Extract the [x, y] coordinate from the center of the cell holding the provided text.  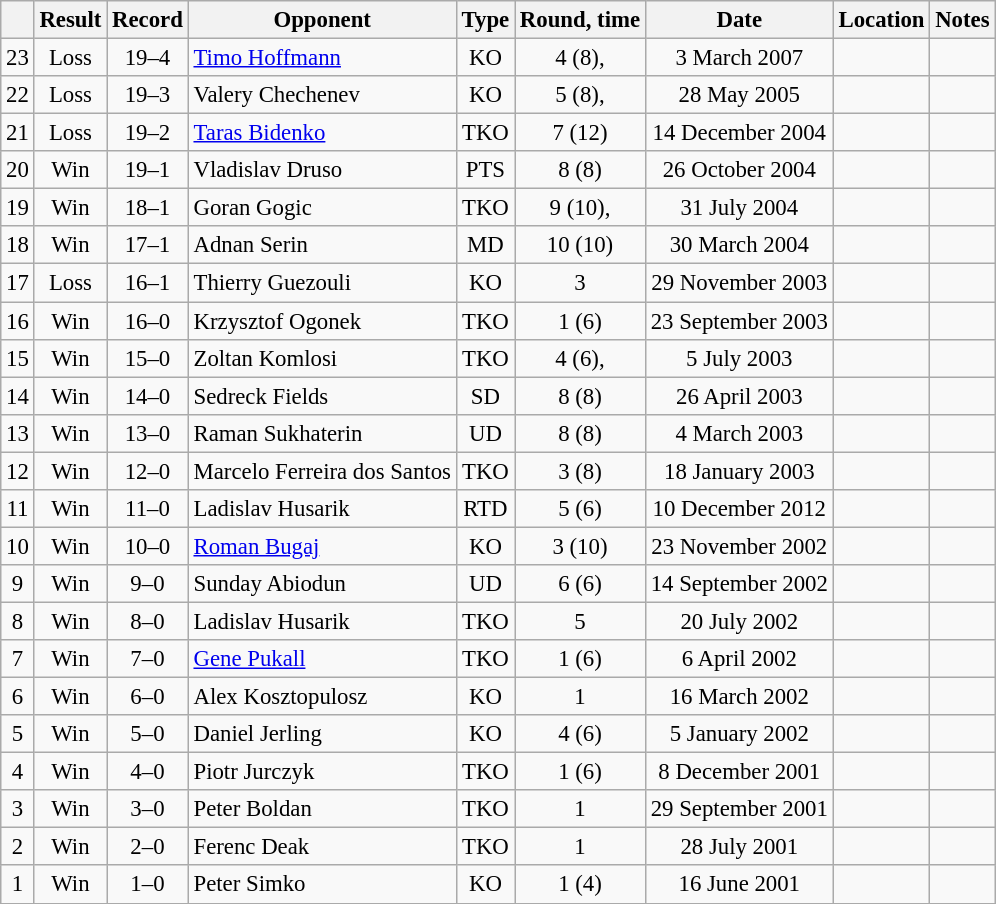
7 (12) [580, 133]
Notes [962, 20]
Type [485, 20]
19–1 [148, 170]
3–0 [148, 809]
Vladislav Druso [322, 170]
Taras Bidenko [322, 133]
Marcelo Ferreira dos Santos [322, 471]
28 July 2001 [739, 847]
9 [18, 584]
Adnan Serin [322, 245]
10 (10) [580, 245]
SD [485, 396]
8 [18, 621]
11–0 [148, 509]
12–0 [148, 471]
16 June 2001 [739, 885]
10–0 [148, 546]
Timo Hoffmann [322, 58]
7 [18, 659]
Thierry Guezouli [322, 283]
6–0 [148, 697]
16–1 [148, 283]
2 [18, 847]
Krzysztof Ogonek [322, 321]
19–3 [148, 95]
Date [739, 20]
14 September 2002 [739, 584]
16–0 [148, 321]
5–0 [148, 734]
17 [18, 283]
Sedreck Fields [322, 396]
4 March 2003 [739, 433]
Daniel Jerling [322, 734]
17–1 [148, 245]
Peter Boldan [322, 809]
MD [485, 245]
6 April 2002 [739, 659]
21 [18, 133]
4 (6) [580, 734]
Location [882, 20]
4 (6), [580, 358]
9–0 [148, 584]
5 January 2002 [739, 734]
23 [18, 58]
Zoltan Komlosi [322, 358]
8–0 [148, 621]
19–4 [148, 58]
5 (8), [580, 95]
16 March 2002 [739, 697]
6 [18, 697]
Alex Kosztopulosz [322, 697]
3 (10) [580, 546]
20 [18, 170]
Opponent [322, 20]
14 [18, 396]
13–0 [148, 433]
31 July 2004 [739, 208]
23 November 2002 [739, 546]
Round, time [580, 20]
22 [18, 95]
PTS [485, 170]
5 July 2003 [739, 358]
9 (10), [580, 208]
3 March 2007 [739, 58]
18 January 2003 [739, 471]
23 September 2003 [739, 321]
Record [148, 20]
3 (8) [580, 471]
10 [18, 546]
29 November 2003 [739, 283]
Valery Chechenev [322, 95]
26 April 2003 [739, 396]
14–0 [148, 396]
16 [18, 321]
7–0 [148, 659]
5 (6) [580, 509]
Roman Bugaj [322, 546]
18 [18, 245]
15 [18, 358]
Result [70, 20]
12 [18, 471]
1–0 [148, 885]
6 (6) [580, 584]
Ferenc Deak [322, 847]
19 [18, 208]
30 March 2004 [739, 245]
4 [18, 772]
15–0 [148, 358]
10 December 2012 [739, 509]
Peter Simko [322, 885]
1 (4) [580, 885]
Raman Sukhaterin [322, 433]
29 September 2001 [739, 809]
Piotr Jurczyk [322, 772]
28 May 2005 [739, 95]
11 [18, 509]
4–0 [148, 772]
14 December 2004 [739, 133]
19–2 [148, 133]
Sunday Abiodun [322, 584]
4 (8), [580, 58]
26 October 2004 [739, 170]
2–0 [148, 847]
13 [18, 433]
18–1 [148, 208]
Goran Gogic [322, 208]
RTD [485, 509]
20 July 2002 [739, 621]
8 December 2001 [739, 772]
Gene Pukall [322, 659]
